Search for the cell housing the specified text and yield its [x, y] center coordinate. 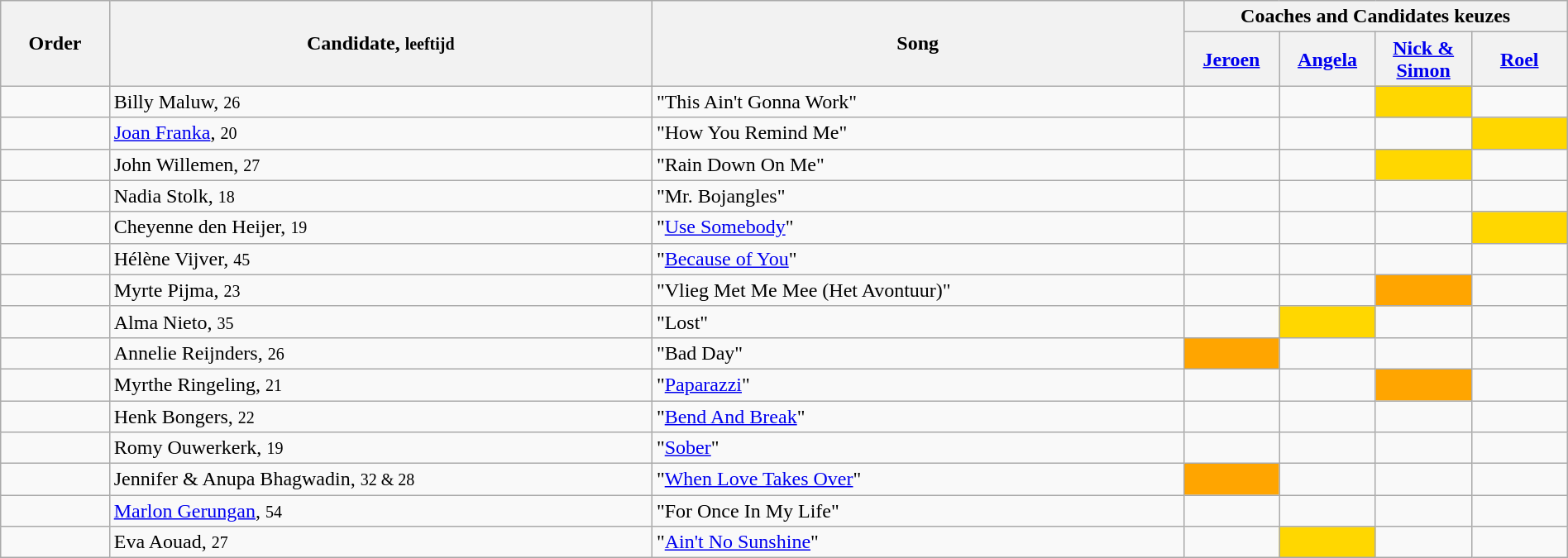
"For Once In My Life" [918, 511]
Billy Maluw, 26 [380, 102]
John Willemen, 27 [380, 165]
Henk Bongers, 22 [380, 416]
"Because of You" [918, 259]
"Ain't No Sunshine" [918, 542]
Order [55, 43]
Jeroen [1231, 60]
Myrthe Ringeling, 21 [380, 384]
"Paparazzi" [918, 384]
Coaches and Candidates keuzes [1375, 17]
Candidate, leeftijd [380, 43]
Myrte Pijma, 23 [380, 290]
Eva Aouad, 27 [380, 542]
Marlon Gerungan, 54 [380, 511]
"Bad Day" [918, 353]
"When Love Takes Over" [918, 479]
"Sober" [918, 448]
"Mr. Bojangles" [918, 196]
Roel [1519, 60]
"Vlieg Met Me Mee (Het Avontuur)" [918, 290]
Joan Franka, 20 [380, 133]
"How You Remind Me" [918, 133]
"Rain Down On Me" [918, 165]
Cheyenne den Heijer, 19 [380, 227]
Alma Nieto, 35 [380, 322]
Romy Ouwerkerk, 19 [380, 448]
Song [918, 43]
"Bend And Break" [918, 416]
"Lost" [918, 322]
Nick & Simon [1423, 60]
Jennifer & Anupa Bhagwadin, 32 & 28 [380, 479]
Annelie Reijnders, 26 [380, 353]
Angela [1327, 60]
Hélène Vijver, 45 [380, 259]
"Use Somebody" [918, 227]
Nadia Stolk, 18 [380, 196]
"This Ain't Gonna Work" [918, 102]
